Extract the (x, y) coordinate from the center of the cell holding the provided text.  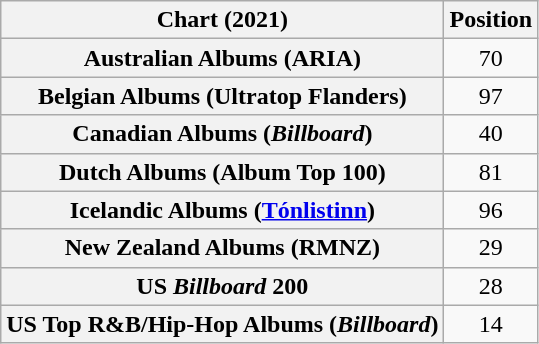
28 (491, 286)
97 (491, 96)
81 (491, 172)
Belgian Albums (Ultratop Flanders) (222, 96)
29 (491, 248)
Icelandic Albums (Tónlistinn) (222, 210)
Australian Albums (ARIA) (222, 58)
New Zealand Albums (RMNZ) (222, 248)
Dutch Albums (Album Top 100) (222, 172)
US Billboard 200 (222, 286)
Position (491, 20)
96 (491, 210)
US Top R&B/Hip-Hop Albums (Billboard) (222, 324)
Canadian Albums (Billboard) (222, 134)
14 (491, 324)
70 (491, 58)
Chart (2021) (222, 20)
40 (491, 134)
